Output the [X, Y] coordinate of the center of the cell containing the given text.  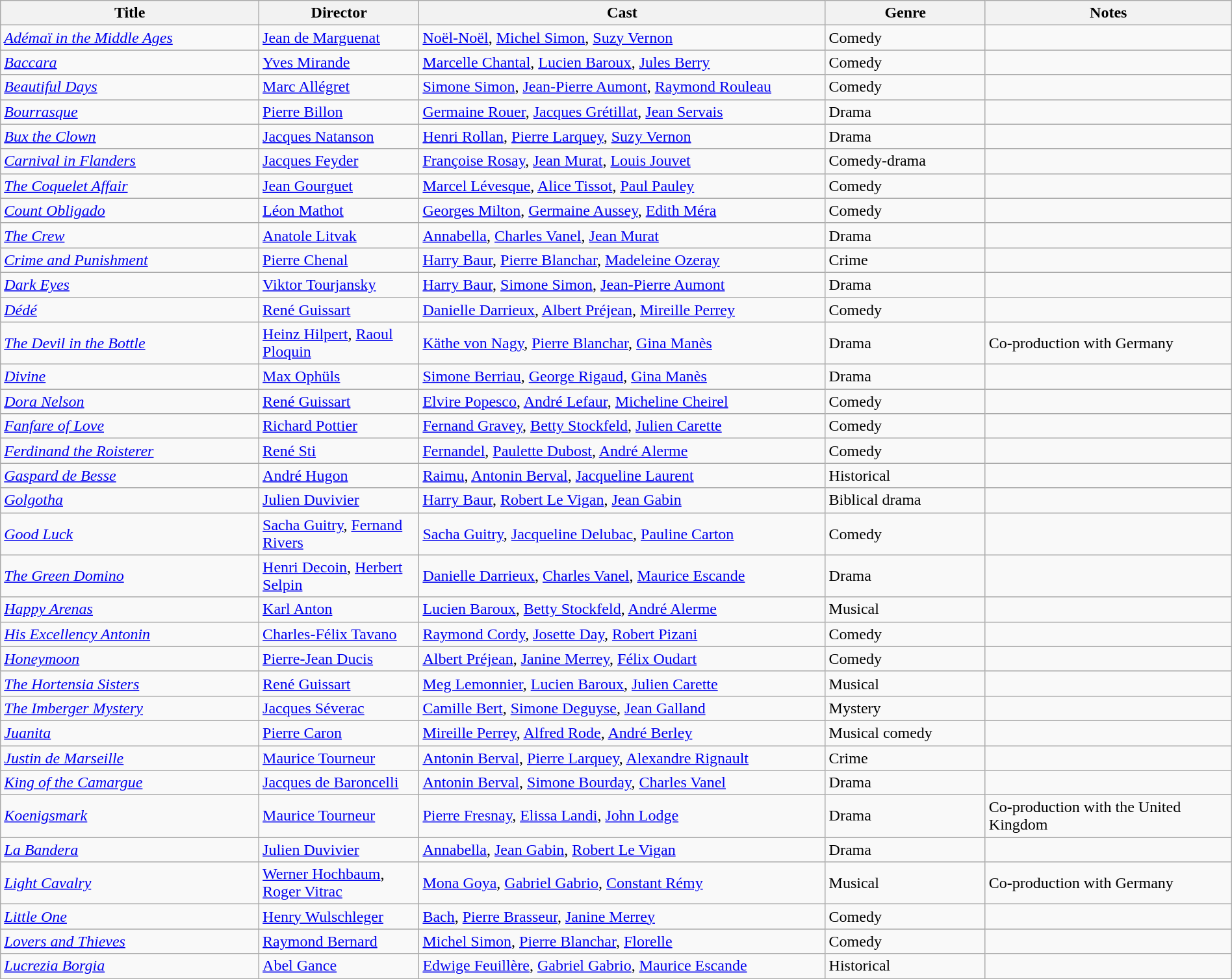
Adémaï in the Middle Ages [130, 38]
Raimu, Antonin Berval, Jacqueline Laurent [622, 476]
Jacques de Baroncelli [339, 783]
René Sti [339, 451]
Simone Berriau, George Rigaud, Gina Manès [622, 377]
Bach, Pierre Brasseur, Janine Merrey [622, 917]
Henri Decoin, Herbert Selpin [339, 576]
Meg Lemonnier, Lucien Baroux, Julien Carette [622, 683]
Heinz Hilpert, Raoul Ploquin [339, 343]
Simone Simon, Jean-Pierre Aumont, Raymond Rouleau [622, 87]
Germaine Rouer, Jacques Grétillat, Jean Servais [622, 112]
Camille Bert, Simone Deguyse, Jean Galland [622, 708]
Comedy-drama [905, 161]
Light Cavalry [130, 884]
Charles-Félix Tavano [339, 634]
Pierre Chenal [339, 260]
Georges Milton, Germaine Aussey, Edith Méra [622, 210]
Carnival in Flanders [130, 161]
Fernand Gravey, Betty Stockfeld, Julien Carette [622, 426]
The Hortensia Sisters [130, 683]
The Coquelet Affair [130, 186]
Danielle Darrieux, Albert Préjean, Mireille Perrey [622, 310]
Pierre Fresnay, Elissa Landi, John Lodge [622, 816]
Michel Simon, Pierre Blanchar, Florelle [622, 941]
Danielle Darrieux, Charles Vanel, Maurice Escande [622, 576]
Harry Baur, Pierre Blanchar, Madeleine Ozeray [622, 260]
Jacques Natanson [339, 136]
Pierre-Jean Ducis [339, 659]
Dark Eyes [130, 285]
Director [339, 13]
Justin de Marseille [130, 758]
Marcel Lévesque, Alice Tissot, Paul Pauley [622, 186]
Albert Préjean, Janine Merrey, Félix Oudart [622, 659]
The Imberger Mystery [130, 708]
Mireille Perrey, Alfred Rode, André Berley [622, 733]
Happy Arenas [130, 609]
Lucrezia Borgia [130, 966]
Henri Rollan, Pierre Larquey, Suzy Vernon [622, 136]
Bourrasque [130, 112]
Musical comedy [905, 733]
Beautiful Days [130, 87]
Marcelle Chantal, Lucien Baroux, Jules Berry [622, 62]
Lucien Baroux, Betty Stockfeld, André Alerme [622, 609]
The Crew [130, 235]
Harry Baur, Robert Le Vigan, Jean Gabin [622, 500]
The Green Domino [130, 576]
Lovers and Thieves [130, 941]
Annabella, Jean Gabin, Robert Le Vigan [622, 850]
Antonin Berval, Simone Bourday, Charles Vanel [622, 783]
Max Ophüls [339, 377]
Richard Pottier [339, 426]
Honeymoon [130, 659]
Baccara [130, 62]
Mystery [905, 708]
Fanfare of Love [130, 426]
Françoise Rosay, Jean Murat, Louis Jouvet [622, 161]
Anatole Litvak [339, 235]
Yves Mirande [339, 62]
Noël-Noël, Michel Simon, Suzy Vernon [622, 38]
Gaspard de Besse [130, 476]
Biblical drama [905, 500]
André Hugon [339, 476]
Little One [130, 917]
Jacques Séverac [339, 708]
Pierre Caron [339, 733]
Co-production with the United Kingdom [1109, 816]
The Devil in the Bottle [130, 343]
Käthe von Nagy, Pierre Blanchar, Gina Manès [622, 343]
Sacha Guitry, Fernand Rivers [339, 534]
Léon Mathot [339, 210]
Golgotha [130, 500]
His Excellency Antonin [130, 634]
Notes [1109, 13]
Jean Gourguet [339, 186]
Count Obligado [130, 210]
Divine [130, 377]
Juanita [130, 733]
Raymond Bernard [339, 941]
Dédé [130, 310]
Ferdinand the Roisterer [130, 451]
Genre [905, 13]
Werner Hochbaum, Roger Vitrac [339, 884]
Mona Goya, Gabriel Gabrio, Constant Rémy [622, 884]
Pierre Billon [339, 112]
Dora Nelson [130, 401]
La Bandera [130, 850]
Fernandel, Paulette Dubost, André Alerme [622, 451]
Harry Baur, Simone Simon, Jean-Pierre Aumont [622, 285]
Jacques Feyder [339, 161]
Karl Anton [339, 609]
Annabella, Charles Vanel, Jean Murat [622, 235]
Abel Gance [339, 966]
Edwige Feuillère, Gabriel Gabrio, Maurice Escande [622, 966]
Jean de Marguenat [339, 38]
Crime and Punishment [130, 260]
Marc Allégret [339, 87]
Sacha Guitry, Jacqueline Delubac, Pauline Carton [622, 534]
Koenigsmark [130, 816]
Raymond Cordy, Josette Day, Robert Pizani [622, 634]
Henry Wulschleger [339, 917]
Viktor Tourjansky [339, 285]
Elvire Popesco, André Lefaur, Micheline Cheirel [622, 401]
Antonin Berval, Pierre Larquey, Alexandre Rignault [622, 758]
King of the Camargue [130, 783]
Good Luck [130, 534]
Title [130, 13]
Cast [622, 13]
Bux the Clown [130, 136]
